Determine the (x, y) coordinate at the center of the cell enclosing the given text.  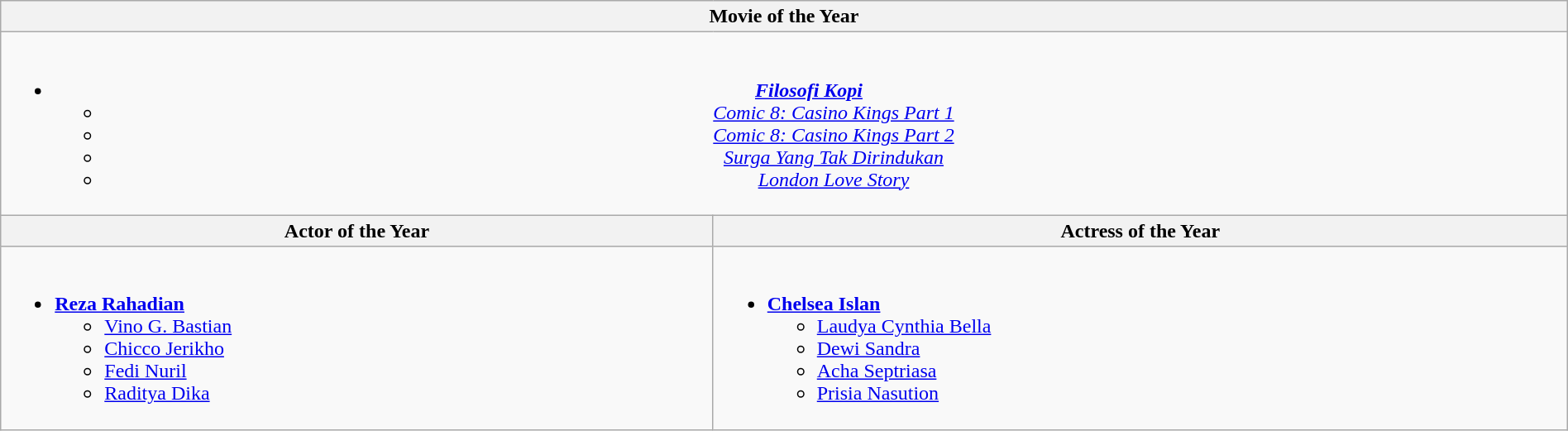
Filosofi KopiComic 8: Casino Kings Part 1Comic 8: Casino Kings Part 2Surga Yang Tak DirindukanLondon Love Story (784, 124)
Movie of the Year (784, 17)
Actor of the Year (357, 231)
Actress of the Year (1140, 231)
Reza RahadianVino G. BastianChicco JerikhoFedi NurilRaditya Dika (357, 338)
Chelsea IslanLaudya Cynthia BellaDewi SandraAcha SeptriasaPrisia Nasution (1140, 338)
